Extract the (X, Y) coordinate from the center of the cell holding the provided text.  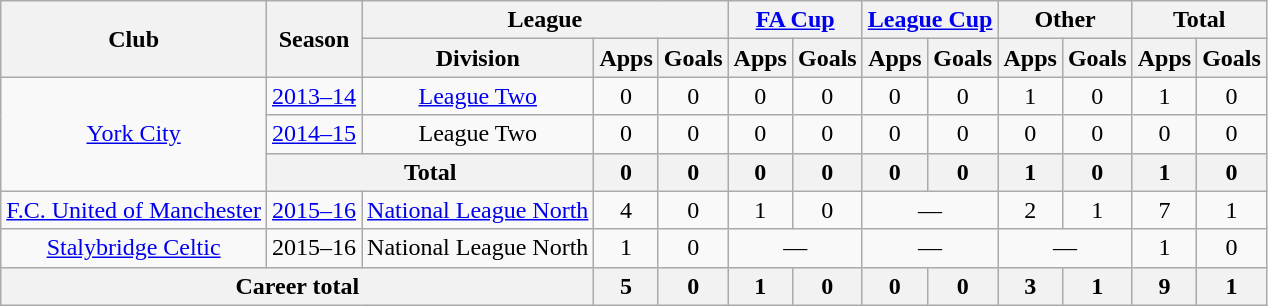
League (545, 20)
Career total (298, 286)
2014–15 (314, 134)
Other (1065, 20)
Club (134, 39)
3 (1030, 286)
7 (1164, 210)
4 (626, 210)
York City (134, 134)
Season (314, 39)
5 (626, 286)
Stalybridge Celtic (134, 248)
2 (1030, 210)
FA Cup (795, 20)
2013–14 (314, 96)
9 (1164, 286)
League Cup (930, 20)
Division (478, 58)
F.C. United of Manchester (134, 210)
